Return (X, Y) of the center of cell containing provided text 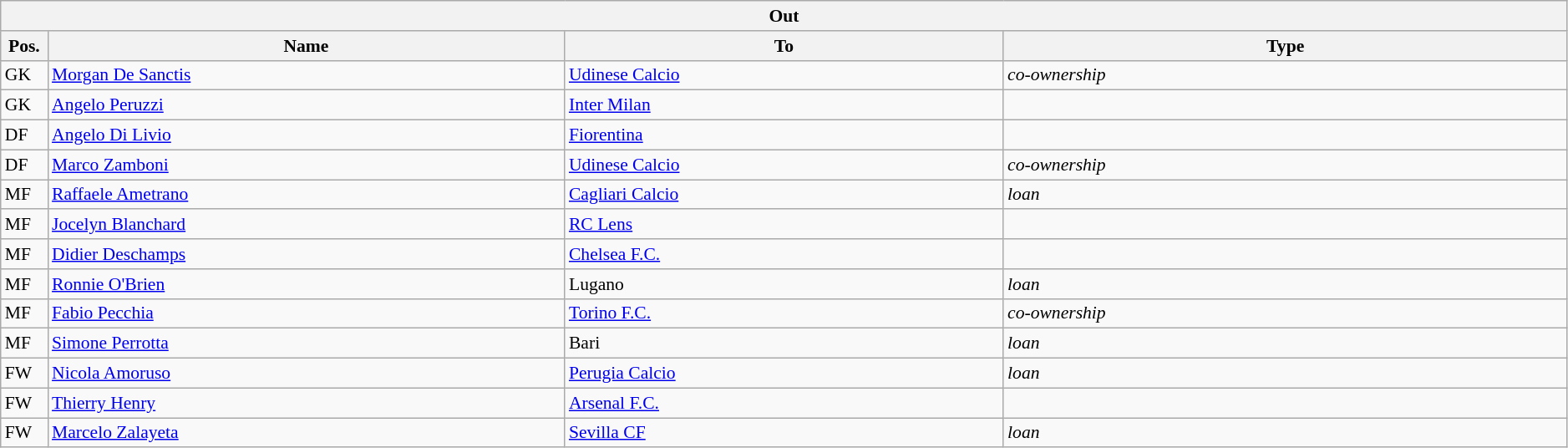
RC Lens (784, 225)
Marco Zamboni (306, 165)
Simone Perrotta (306, 344)
Marcelo Zalayeta (306, 433)
Type (1285, 46)
Chelsea F.C. (784, 254)
Torino F.C. (784, 313)
Perugia Calcio (784, 374)
Inter Milan (784, 105)
Raffaele Ametrano (306, 195)
Bari (784, 344)
Arsenal F.C. (784, 403)
To (784, 46)
Out (784, 16)
Sevilla CF (784, 433)
Morgan De Sanctis (306, 75)
Ronnie O'Brien (306, 284)
Fabio Pecchia (306, 313)
Cagliari Calcio (784, 195)
Name (306, 46)
Angelo Peruzzi (306, 105)
Angelo Di Livio (306, 135)
Fiorentina (784, 135)
Jocelyn Blanchard (306, 225)
Thierry Henry (306, 403)
Nicola Amoruso (306, 374)
Lugano (784, 284)
Pos. (24, 46)
Didier Deschamps (306, 254)
